Provide the [X, Y] coordinate of the cell's center where the given text is located.  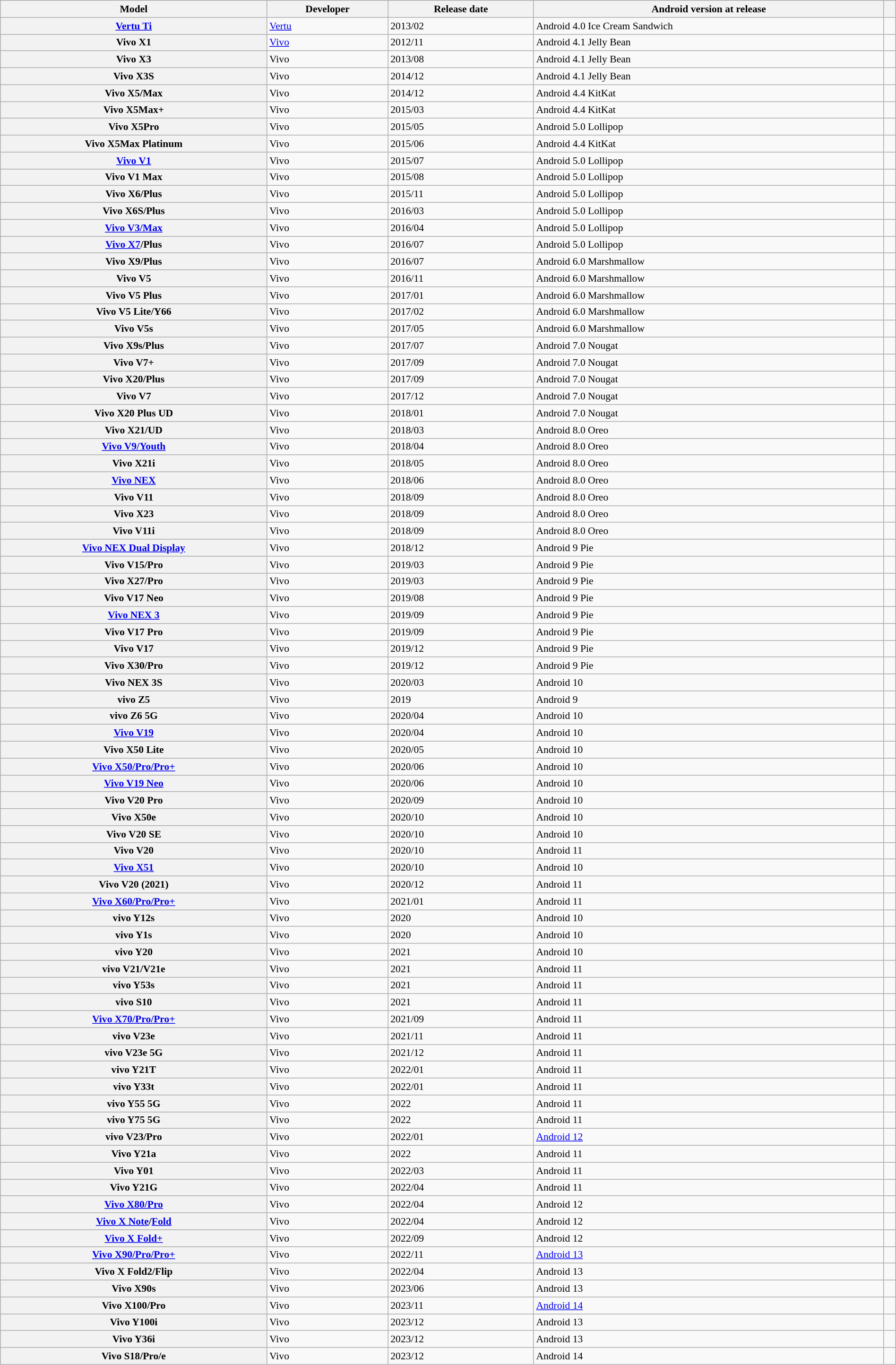
Vivo Y100i [134, 1322]
Vivo V15/Pro [134, 565]
vivo V23e [134, 1036]
Vivo V20 [134, 851]
Vivo V1 Max [134, 177]
2015/08 [461, 177]
2017/05 [461, 329]
Vivo NEX [134, 481]
vivo Y75 5G [134, 1120]
Vivo X20 Plus UD [134, 413]
Vivo X3 [134, 60]
Vivo X23 [134, 514]
vivo Y12s [134, 918]
Vertu [327, 26]
Vivo X30/Pro [134, 666]
Vivo V5 Plus [134, 295]
Vivo X9s/Plus [134, 346]
Vivo X6S/Plus [134, 211]
2021/12 [461, 1053]
2018/06 [461, 481]
vivo Y1s [134, 935]
Vivo X9/Plus [134, 262]
Vivo X Note/Fold [134, 1221]
vivo V23/Pro [134, 1137]
Vivo X80/Pro [134, 1205]
2018/03 [461, 430]
vivo Y55 5G [134, 1104]
2022/09 [461, 1238]
2023/06 [461, 1289]
vivo Y20 [134, 952]
Vivo Y01 [134, 1171]
Android version at release [709, 9]
Developer [327, 9]
2017/12 [461, 397]
2015/05 [461, 127]
Vivo X60/Pro/Pro+ [134, 901]
vivo Y33t [134, 1087]
2016/03 [461, 211]
Vivo X5Max Platinum [134, 144]
Vivo NEX 3 [134, 615]
vivo Z6 5G [134, 716]
Vivo X20/Plus [134, 380]
2018/04 [461, 447]
Vivo Y21G [134, 1188]
Model [134, 9]
2018/01 [461, 413]
Vertu Ti [134, 26]
Vivo X5/Max [134, 93]
vivo V23e 5G [134, 1053]
2020/03 [461, 682]
2018/05 [461, 464]
Vivo X70/Pro/Pro+ [134, 1019]
vivo S10 [134, 1002]
2015/07 [461, 161]
2023/11 [461, 1305]
vivo V21/V21e [134, 969]
Vivo X21/UD [134, 430]
Vivo X90/Pro/Pro+ [134, 1255]
2015/06 [461, 144]
Vivo V19 Neo [134, 784]
2013/02 [461, 26]
2017/01 [461, 295]
2021/09 [461, 1019]
Vivo V1 [134, 161]
2016/04 [461, 228]
Vivo X27/Pro [134, 581]
Vivo X Fold2/Flip [134, 1272]
2016/11 [461, 278]
Vivo V7+ [134, 363]
Vivo X100/Pro [134, 1305]
2020/05 [461, 750]
2021/01 [461, 901]
Release date [461, 9]
2022/03 [461, 1171]
2019/08 [461, 598]
Vivo V19 [134, 733]
Vivo V17 Neo [134, 598]
vivo Y21T [134, 1070]
2017/07 [461, 346]
2022/11 [461, 1255]
vivo Y53s [134, 985]
Vivo X5Pro [134, 127]
Vivo X6/Plus [134, 194]
Vivo X50/Pro/Pro+ [134, 767]
2015/03 [461, 110]
2018/12 [461, 548]
Vivo X21i [134, 464]
Vivo V5s [134, 329]
Vivo V17 Pro [134, 632]
Vivo V11 [134, 497]
Vivo X50e [134, 817]
Vivo V5 [134, 278]
Vivo V3/Max [134, 228]
Vivo X90s [134, 1289]
Vivo X51 [134, 868]
2012/11 [461, 43]
Vivo X7/Plus [134, 245]
Vivo V11i [134, 531]
Vivo X50 Lite [134, 750]
Vivo Y36i [134, 1339]
Vivo NEX 3S [134, 682]
Vivo V20 Pro [134, 801]
Vivo V5 Lite/Y66 [134, 312]
Vivo NEX Dual Display [134, 548]
2015/11 [461, 194]
Android 4.0 Ice Cream Sandwich [709, 26]
2013/08 [461, 60]
2020/12 [461, 885]
Vivo X5Max+ [134, 110]
Vivo X3S [134, 77]
2017/02 [461, 312]
Vivo S18/Pro/e [134, 1356]
Vivo V17 [134, 649]
2019 [461, 700]
Vivo V9/Youth [134, 447]
Vivo V20 SE [134, 834]
Vivo X Fold+ [134, 1238]
2021/11 [461, 1036]
Vivo X1 [134, 43]
2020/09 [461, 801]
Vivo V7 [134, 397]
vivo Z5 [134, 700]
Vivo Y21a [134, 1154]
Android 9 [709, 700]
Vivo V20 (2021) [134, 885]
